Determine the (x, y) coordinate at the center of the cell enclosing the given text.  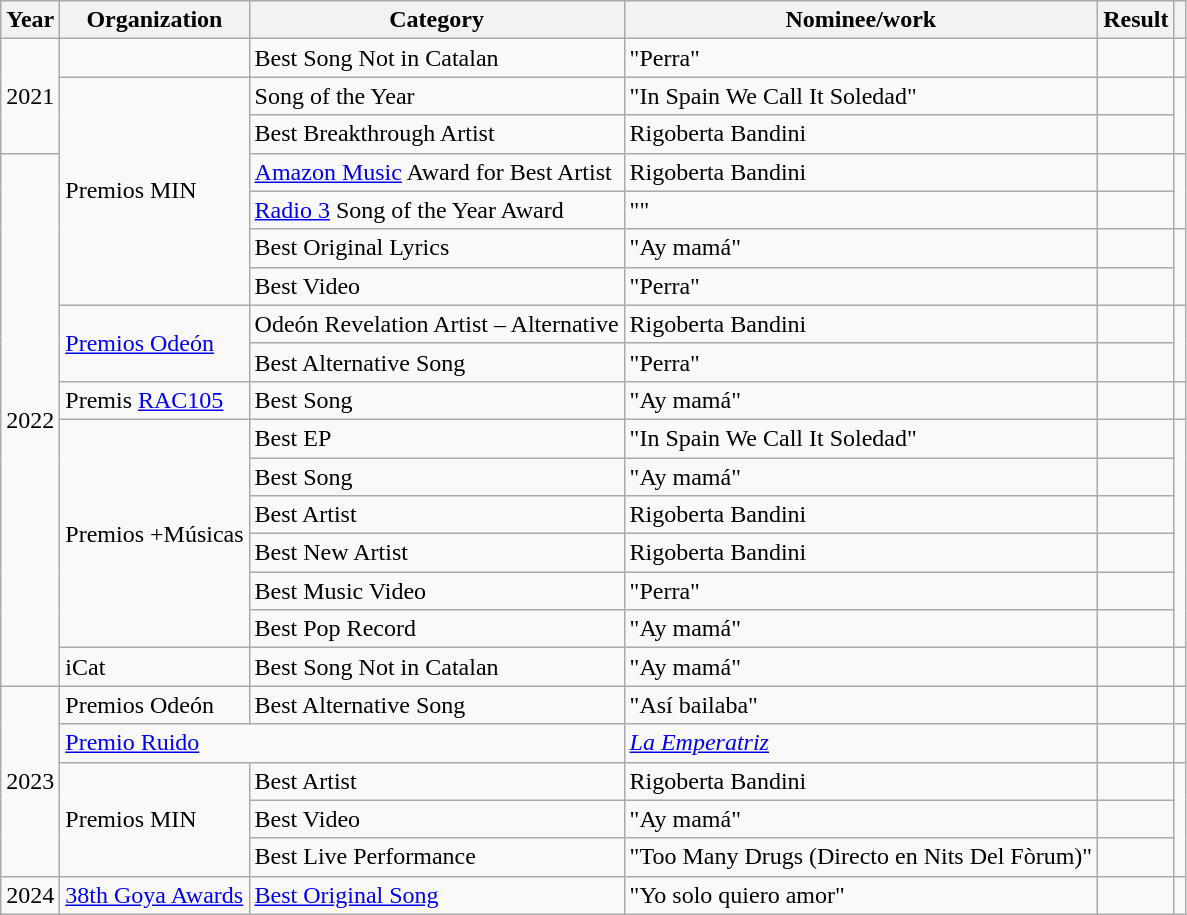
Radio 3 Song of the Year Award (436, 210)
2024 (30, 895)
Amazon Music Award for Best Artist (436, 172)
Organization (154, 20)
Best EP (436, 438)
Best Original Song (436, 895)
Category (436, 20)
"Así bailaba" (861, 705)
Premio Ruido (342, 743)
"Yo solo quiero amor" (861, 895)
2023 (30, 781)
Best Music Video (436, 591)
38th Goya Awards (154, 895)
Odeón Revelation Artist – Alternative (436, 324)
Nominee/work (861, 20)
La Emperatriz (861, 743)
"Too Many Drugs (Directo en Nits Del Fòrum)" (861, 857)
Premis RAC105 (154, 400)
2022 (30, 420)
iCat (154, 667)
2021 (30, 96)
Result (1136, 20)
Best Live Performance (436, 857)
"" (861, 210)
Best Breakthrough Artist (436, 134)
Best Original Lyrics (436, 248)
Best New Artist (436, 553)
Song of the Year (436, 96)
Premios +Músicas (154, 533)
Year (30, 20)
Best Pop Record (436, 629)
